For the text-containing cell, return its midpoint in (X, Y) coordinate format. 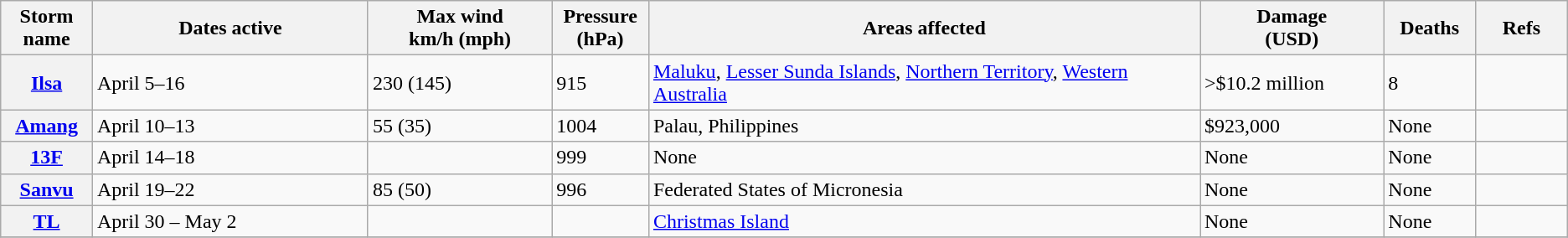
Federated States of Micronesia (924, 189)
Storm name (47, 28)
8 (1430, 82)
13F (47, 158)
April 5–16 (230, 82)
Palau, Philippines (924, 126)
Sanvu (47, 189)
999 (601, 158)
Amang (47, 126)
996 (601, 189)
$923,000 (1292, 126)
Areas affected (924, 28)
Maluku, Lesser Sunda Islands, Northern Territory, Western Australia (924, 82)
TL (47, 221)
Max windkm/h (mph) (459, 28)
April 30 – May 2 (230, 221)
Dates active (230, 28)
55 (35) (459, 126)
Deaths (1430, 28)
Ilsa (47, 82)
Damage(USD) (1292, 28)
Pressure(hPa) (601, 28)
Christmas Island (924, 221)
85 (50) (459, 189)
April 14–18 (230, 158)
230 (145) (459, 82)
1004 (601, 126)
April 10–13 (230, 126)
April 19–22 (230, 189)
Refs (1521, 28)
915 (601, 82)
>$10.2 million (1292, 82)
